Pinpoint the cell where the given text exists, returning its (x, y) midpoint coordinate. 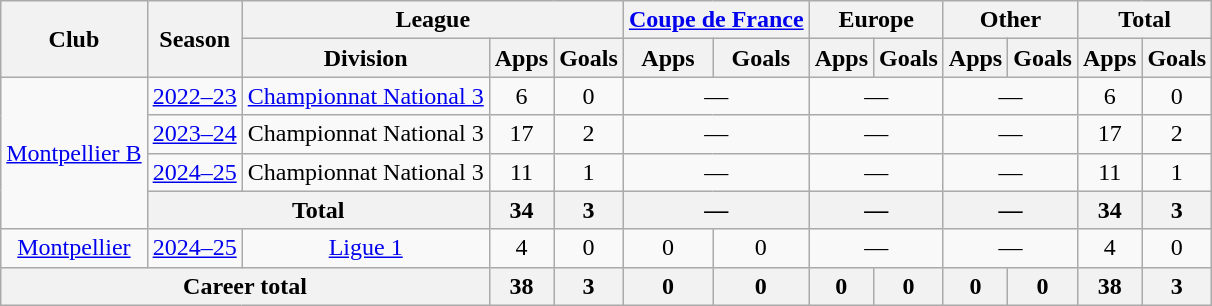
Other (1010, 20)
Coupe de France (716, 20)
Season (194, 39)
Montpellier B (74, 153)
Career total (245, 286)
Ligue 1 (366, 248)
League (432, 20)
Club (74, 39)
Montpellier (74, 248)
2022–23 (194, 96)
2023–24 (194, 134)
Europe (876, 20)
Division (366, 58)
